Identify which cell holds the provided text, then report its [X, Y] central coordinate. 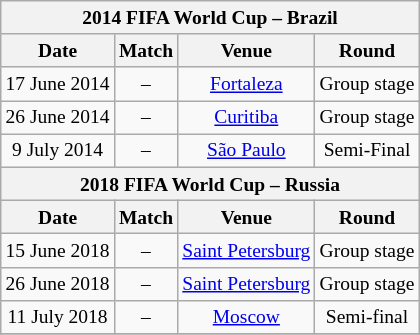
Moscow [246, 316]
Semi-final [367, 316]
Semi-Final [367, 150]
15 June 2018 [58, 250]
26 June 2018 [58, 284]
Curitiba [246, 118]
11 July 2018 [58, 316]
9 July 2014 [58, 150]
26 June 2014 [58, 118]
17 June 2014 [58, 84]
2014 FIFA World Cup – Brazil [210, 18]
2018 FIFA World Cup – Russia [210, 184]
São Paulo [246, 150]
Fortaleza [246, 84]
